Pinpoint the cell where the given text exists, returning its (x, y) midpoint coordinate. 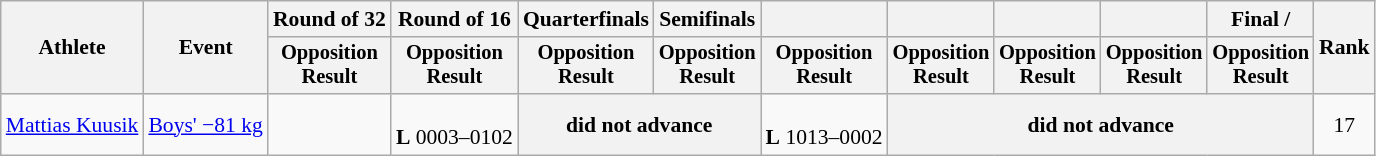
Athlete (72, 48)
Final / (1260, 19)
L 0003–0102 (454, 124)
Round of 16 (454, 19)
Event (206, 48)
Boys' −81 kg (206, 124)
Mattias Kuusik (72, 124)
Round of 32 (330, 19)
17 (1344, 124)
Quarterfinals (586, 19)
Semifinals (708, 19)
L 1013–0002 (824, 124)
Rank (1344, 48)
